For the text-containing cell, return its midpoint in (x, y) coordinate format. 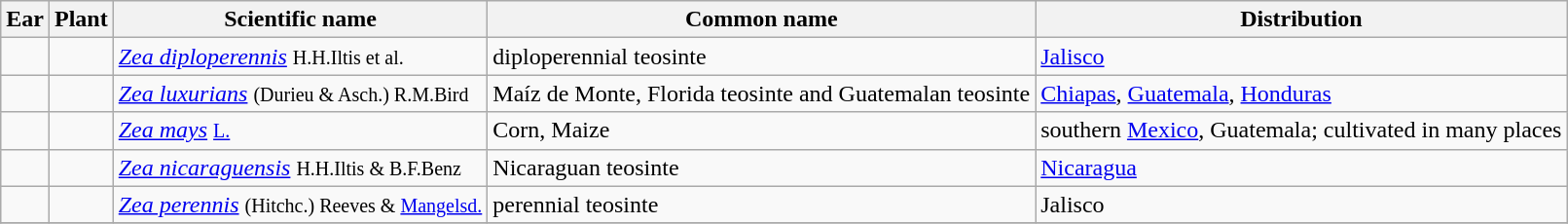
Distribution (1301, 19)
Chiapas, Guatemala, Honduras (1301, 93)
Corn, Maize (761, 131)
perennial teosinte (761, 205)
Maíz de Monte, Florida teosinte and Guatemalan teosinte (761, 93)
Nicaraguan teosinte (761, 168)
Zea diploperennis H.H.Iltis et al. (300, 56)
southern Mexico, Guatemala; cultivated in many places (1301, 131)
Zea perennis (Hitchc.) Reeves & Mangelsd. (300, 205)
Common name (761, 19)
diploperennial teosinte (761, 56)
Ear (25, 19)
Zea luxurians (Durieu & Asch.) R.M.Bird (300, 93)
Zea nicaraguensis H.H.Iltis & B.F.Benz (300, 168)
Nicaragua (1301, 168)
Plant (81, 19)
Zea mays L. (300, 131)
Scientific name (300, 19)
